Extract the [X, Y] coordinate from the center of the cell holding the provided text.  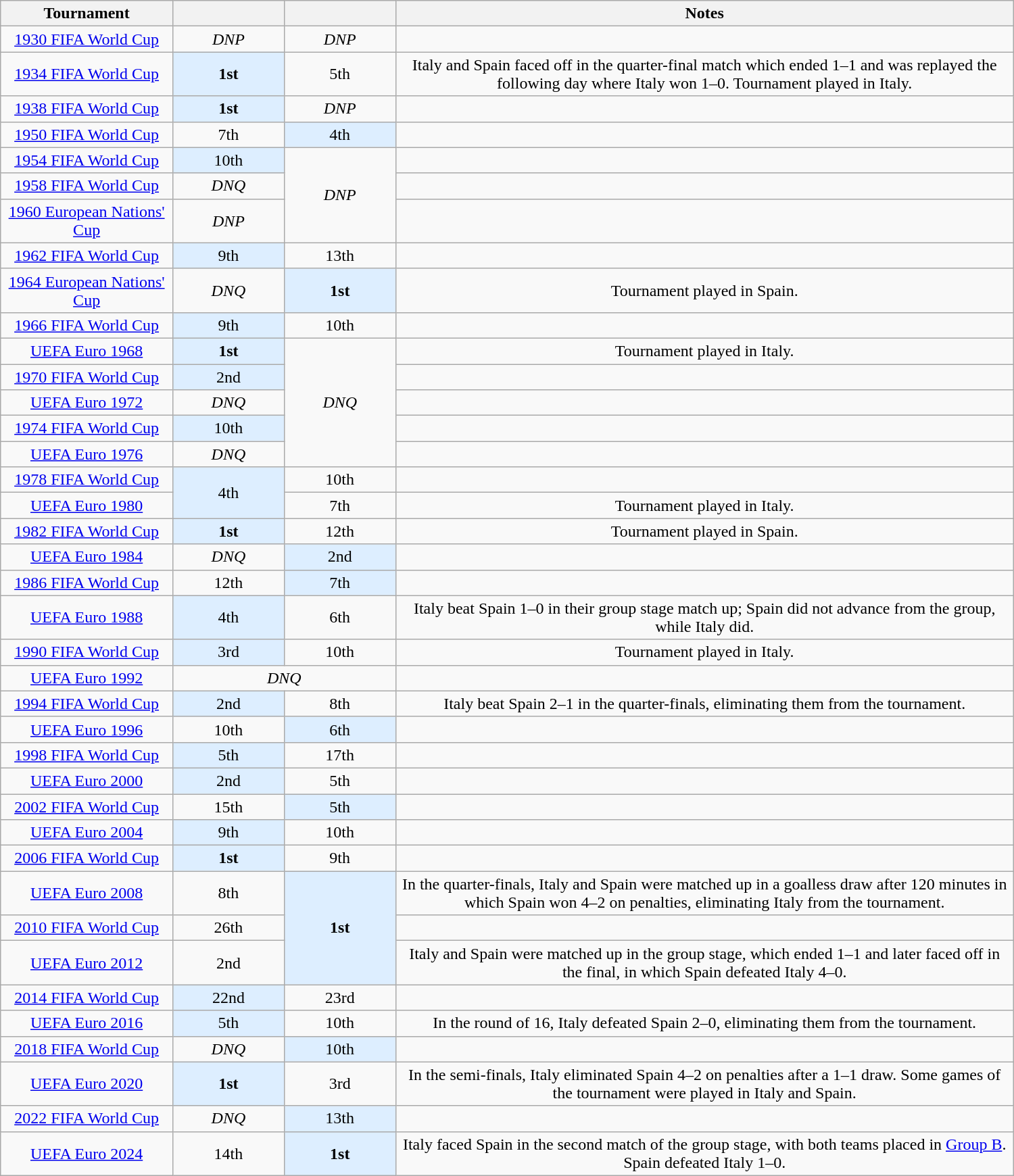
UEFA Euro 2008 [87, 893]
1930 FIFA World Cup [87, 39]
2018 FIFA World Cup [87, 1049]
23rd [339, 998]
2010 FIFA World Cup [87, 928]
Italy and Spain were matched up in the group stage, which ended 1–1 and later faced off in the final, in which Spain defeated Italy 4–0. [704, 962]
In the round of 16, Italy defeated Spain 2–0, eliminating them from the tournament. [704, 1023]
UEFA Euro 1972 [87, 403]
UEFA Euro 1992 [87, 678]
1960 European Nations' Cup [87, 220]
UEFA Euro 2004 [87, 833]
1962 FIFA World Cup [87, 255]
UEFA Euro 2020 [87, 1084]
1966 FIFA World Cup [87, 325]
22nd [228, 998]
Italy beat Spain 1–0 in their group stage match up; Spain did not advance from the group, while Italy did. [704, 618]
Italy faced Spain in the second match of the group stage, with both teams placed in Group B. Spain defeated Italy 1–0. [704, 1153]
UEFA Euro 1996 [87, 729]
1934 FIFA World Cup [87, 74]
17th [339, 755]
UEFA Euro 1976 [87, 454]
UEFA Euro 2012 [87, 962]
1964 European Nations' Cup [87, 291]
1938 FIFA World Cup [87, 109]
1970 FIFA World Cup [87, 376]
1982 FIFA World Cup [87, 531]
1994 FIFA World Cup [87, 704]
UEFA Euro 2024 [87, 1153]
In the semi-finals, Italy eliminated Spain 4–2 on penalties after a 1–1 draw. Some games of the tournament were played in Italy and Spain. [704, 1084]
1986 FIFA World Cup [87, 583]
1978 FIFA World Cup [87, 480]
UEFA Euro 1968 [87, 351]
Tournament [87, 14]
1954 FIFA World Cup [87, 160]
1990 FIFA World Cup [87, 652]
2002 FIFA World Cup [87, 806]
Notes [704, 14]
1998 FIFA World Cup [87, 755]
UEFA Euro 2000 [87, 781]
26th [228, 928]
2014 FIFA World Cup [87, 998]
UEFA Euro 2016 [87, 1023]
Italy beat Spain 2–1 in the quarter-finals, eliminating them from the tournament. [704, 704]
1974 FIFA World Cup [87, 428]
1958 FIFA World Cup [87, 186]
2022 FIFA World Cup [87, 1119]
15th [228, 806]
2006 FIFA World Cup [87, 858]
UEFA Euro 1984 [87, 557]
14th [228, 1153]
1950 FIFA World Cup [87, 134]
UEFA Euro 1988 [87, 618]
UEFA Euro 1980 [87, 506]
